Extract the [x, y] coordinate from the center of the cell holding the provided text.  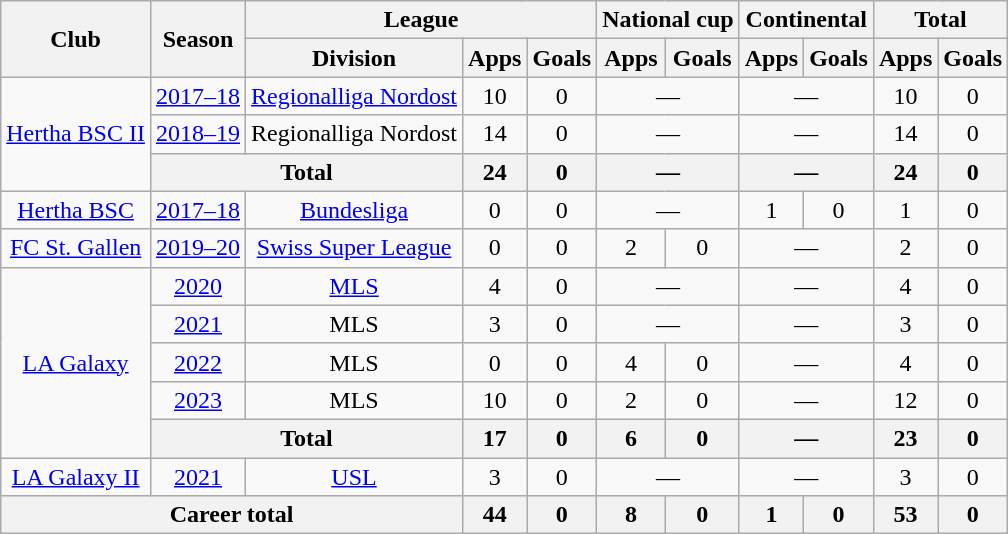
8 [631, 515]
LA Galaxy [76, 362]
Hertha BSC [76, 210]
53 [905, 515]
Division [354, 58]
Hertha BSC II [76, 134]
6 [631, 438]
17 [495, 438]
Club [76, 39]
Season [198, 39]
44 [495, 515]
Swiss Super League [354, 248]
12 [905, 400]
2023 [198, 400]
Bundesliga [354, 210]
LA Galaxy II [76, 477]
League [422, 20]
FC St. Gallen [76, 248]
23 [905, 438]
2020 [198, 286]
2019–20 [198, 248]
Continental [806, 20]
2022 [198, 362]
National cup [668, 20]
Career total [232, 515]
USL [354, 477]
2018–19 [198, 134]
